Find where the given text appears and provide that cell's center as [x, y] coordinate. 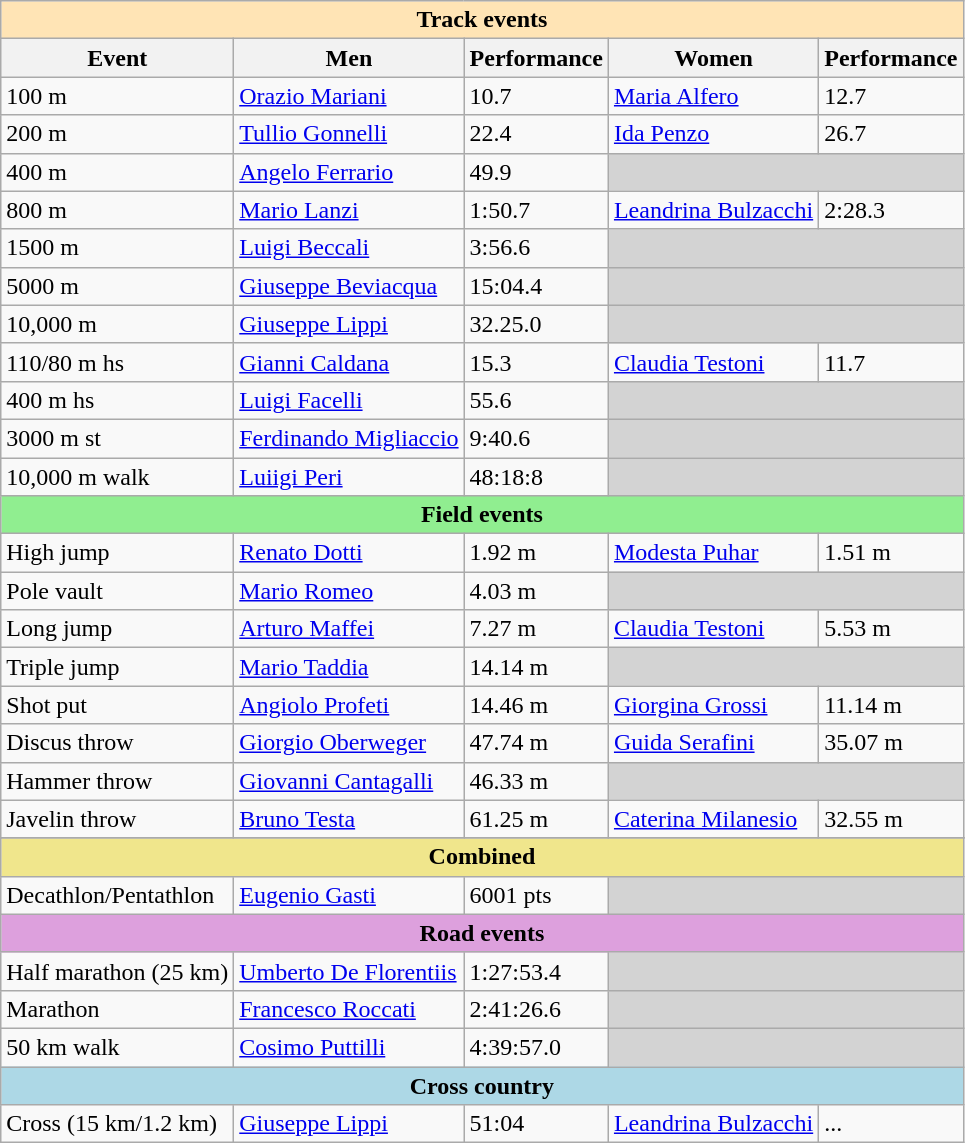
200 m [118, 134]
Road events [482, 933]
1500 m [118, 248]
400 m hs [118, 400]
14.14 m [536, 667]
Luiigi Peri [349, 477]
Umberto De Florentiis [349, 971]
3:56.6 [536, 248]
2:28.3 [891, 210]
50 km walk [118, 1047]
Ferdinando Migliaccio [349, 438]
32.55 m [891, 819]
110/80 m hs [118, 362]
Javelin throw [118, 819]
Angelo Ferrario [349, 172]
15.3 [536, 362]
3000 m st [118, 438]
Caterina Milanesio [713, 819]
Combined [482, 857]
55.6 [536, 400]
Mario Taddia [349, 667]
Cross (15 km/1.2 km) [118, 1124]
Triple jump [118, 667]
Giovanni Cantagalli [349, 781]
1.92 m [536, 553]
Giuseppe Beviacqua [349, 286]
9:40.6 [536, 438]
4.03 m [536, 591]
Mario Romeo [349, 591]
5.53 m [891, 629]
51:04 [536, 1124]
Modesta Puhar [713, 553]
Cosimo Puttilli [349, 1047]
... [891, 1124]
Renato Dotti [349, 553]
Ida Penzo [713, 134]
6001 pts [536, 895]
10,000 m [118, 324]
Luigi Beccali [349, 248]
1:27:53.4 [536, 971]
Hammer throw [118, 781]
Luigi Facelli [349, 400]
Gianni Caldana [349, 362]
Long jump [118, 629]
Eugenio Gasti [349, 895]
47.74 m [536, 743]
Track events [482, 20]
2:41:26.6 [536, 1009]
Marathon [118, 1009]
100 m [118, 96]
1.51 m [891, 553]
Mario Lanzi [349, 210]
4:39:57.0 [536, 1047]
Discus throw [118, 743]
Women [713, 58]
Half marathon (25 km) [118, 971]
32.25.0 [536, 324]
Maria Alfero [713, 96]
Shot put [118, 705]
61.25 m [536, 819]
Giorgina Grossi [713, 705]
Francesco Roccati [349, 1009]
Orazio Mariani [349, 96]
11.14 m [891, 705]
Pole vault [118, 591]
10,000 m walk [118, 477]
Cross country [482, 1085]
14.46 m [536, 705]
35.07 m [891, 743]
Bruno Testa [349, 819]
12.7 [891, 96]
7.27 m [536, 629]
Guida Serafini [713, 743]
Giorgio Oberweger [349, 743]
26.7 [891, 134]
Decathlon/Pentathlon [118, 895]
5000 m [118, 286]
10.7 [536, 96]
Field events [482, 515]
800 m [118, 210]
Event [118, 58]
High jump [118, 553]
400 m [118, 172]
22.4 [536, 134]
Men [349, 58]
Angiolo Profeti [349, 705]
1:50.7 [536, 210]
Tullio Gonnelli [349, 134]
46.33 m [536, 781]
11.7 [891, 362]
48:18:8 [536, 477]
15:04.4 [536, 286]
Arturo Maffei [349, 629]
49.9 [536, 172]
